For the text-containing cell, return its midpoint in (X, Y) coordinate format. 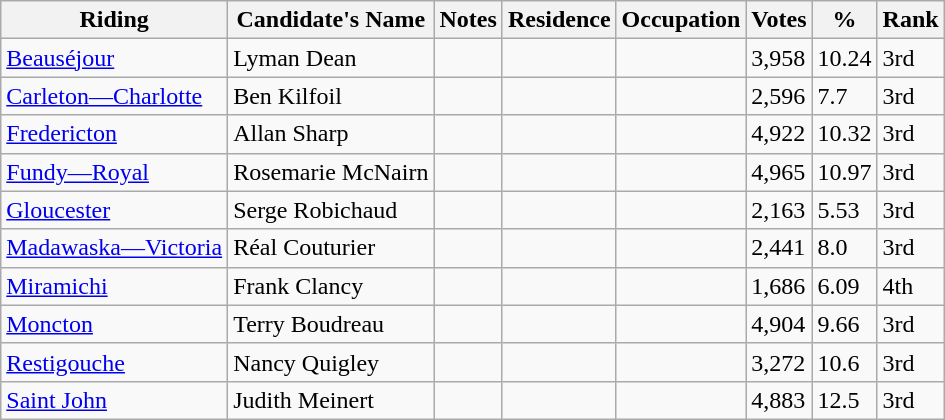
Réal Couturier (331, 248)
9.66 (844, 324)
Judith Meinert (331, 400)
6.09 (844, 286)
2,163 (779, 210)
10.97 (844, 172)
2,596 (779, 96)
3,272 (779, 362)
3,958 (779, 58)
8.0 (844, 248)
Gloucester (114, 210)
Frank Clancy (331, 286)
4,922 (779, 134)
Allan Sharp (331, 134)
Terry Boudreau (331, 324)
Carleton—Charlotte (114, 96)
1,686 (779, 286)
12.5 (844, 400)
5.53 (844, 210)
10.24 (844, 58)
Rank (910, 20)
% (844, 20)
10.32 (844, 134)
Beauséjour (114, 58)
Restigouche (114, 362)
10.6 (844, 362)
4,883 (779, 400)
Candidate's Name (331, 20)
Madawaska—Victoria (114, 248)
Votes (779, 20)
Saint John (114, 400)
Miramichi (114, 286)
2,441 (779, 248)
7.7 (844, 96)
Nancy Quigley (331, 362)
Notes (468, 20)
4th (910, 286)
Moncton (114, 324)
4,904 (779, 324)
Rosemarie McNairn (331, 172)
Fredericton (114, 134)
Fundy—Royal (114, 172)
Lyman Dean (331, 58)
Residence (559, 20)
Serge Robichaud (331, 210)
Riding (114, 20)
Occupation (681, 20)
4,965 (779, 172)
Ben Kilfoil (331, 96)
